Pinpoint the cell where the given text exists, returning its [x, y] midpoint coordinate. 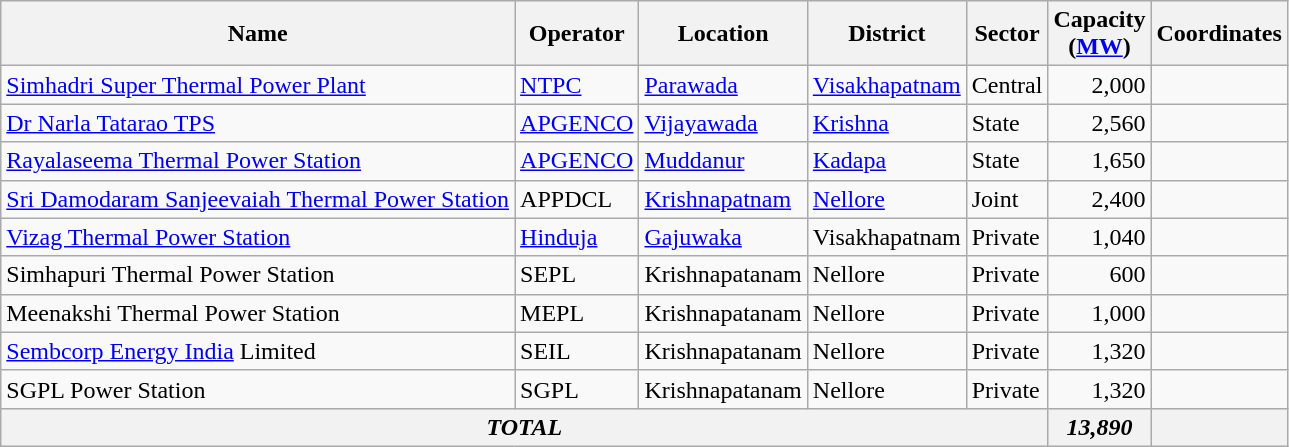
APPDCL [577, 199]
13,890 [1100, 427]
SEPL [577, 275]
Location [723, 34]
District [886, 34]
Capacity(MW) [1100, 34]
SEIL [577, 351]
1,040 [1100, 237]
Rayalaseema Thermal Power Station [258, 161]
600 [1100, 275]
Vizag Thermal Power Station [258, 237]
Hinduja [577, 237]
Parawada [723, 85]
Kadapa [886, 161]
Simhapuri Thermal Power Station [258, 275]
Operator [577, 34]
Krishnapatnam [723, 199]
Sector [1007, 34]
Krishna [886, 123]
Central [1007, 85]
Meenakshi Thermal Power Station [258, 313]
Sembcorp Energy India Limited [258, 351]
1,650 [1100, 161]
NTPC [577, 85]
Muddanur [723, 161]
TOTAL [524, 427]
2,560 [1100, 123]
Gajuwaka [723, 237]
SGPL [577, 389]
1,000 [1100, 313]
MEPL [577, 313]
Vijayawada [723, 123]
Simhadri Super Thermal Power Plant [258, 85]
Coordinates [1219, 34]
Sri Damodaram Sanjeevaiah Thermal Power Station [258, 199]
SGPL Power Station [258, 389]
Joint [1007, 199]
Dr Narla Tatarao TPS [258, 123]
2,400 [1100, 199]
2,000 [1100, 85]
Name [258, 34]
